Provide the (X, Y) coordinate of the cell's center where the given text is located.  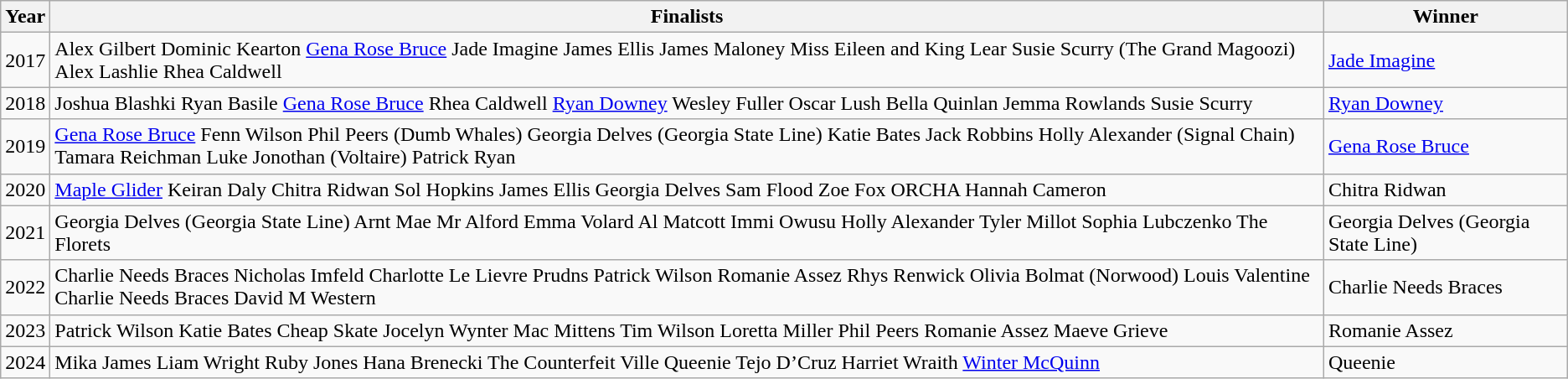
2021 (25, 233)
Ryan Downey (1446, 103)
Jade Imagine (1446, 60)
2018 (25, 103)
Joshua Blashki Ryan Basile Gena Rose Bruce Rhea Caldwell Ryan Downey Wesley Fuller Oscar Lush Bella Quinlan Jemma Rowlands Susie Scurry (687, 103)
2019 (25, 146)
Georgia Delves (Georgia State Line) (1446, 233)
Gena Rose Bruce (1446, 146)
Finalists (687, 17)
Georgia Delves (Georgia State Line) Arnt Mae Mr Alford Emma Volard Al Matcott Immi Owusu Holly Alexander Tyler Millot Sophia Lubczenko The Florets (687, 233)
Queenie (1446, 362)
Chitra Ridwan (1446, 189)
2023 (25, 330)
Mika James Liam Wright Ruby Jones Hana Brenecki The Counterfeit Ville Queenie Tejo D’Cruz Harriet Wraith Winter McQuinn (687, 362)
2020 (25, 189)
2017 (25, 60)
2024 (25, 362)
Romanie Assez (1446, 330)
2022 (25, 287)
Patrick Wilson Katie Bates Cheap Skate Jocelyn Wynter Mac Mittens Tim Wilson Loretta Miller Phil Peers Romanie Assez Maeve Grieve (687, 330)
Year (25, 17)
Winner (1446, 17)
Maple Glider Keiran Daly Chitra Ridwan Sol Hopkins James Ellis Georgia Delves Sam Flood Zoe Fox ORCHA Hannah Cameron (687, 189)
Charlie Needs Braces (1446, 287)
